Scan for the cell matching the given text and deliver its (X, Y) coordinate at center. 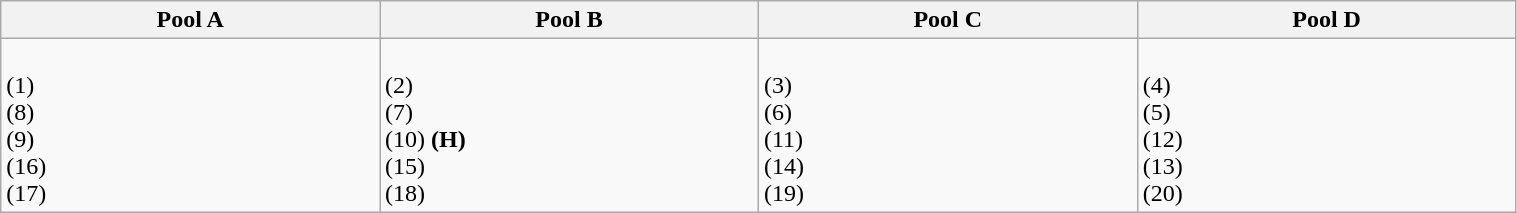
(2) (7) (10) (H) (15) (18) (570, 126)
(4) (5) (12) (13) (20) (1326, 126)
Pool A (190, 20)
Pool C (948, 20)
Pool D (1326, 20)
(1) (8) (9) (16) (17) (190, 126)
Pool B (570, 20)
(3) (6) (11) (14) (19) (948, 126)
